Find where the given text appears and provide that cell's center as (x, y) coordinate. 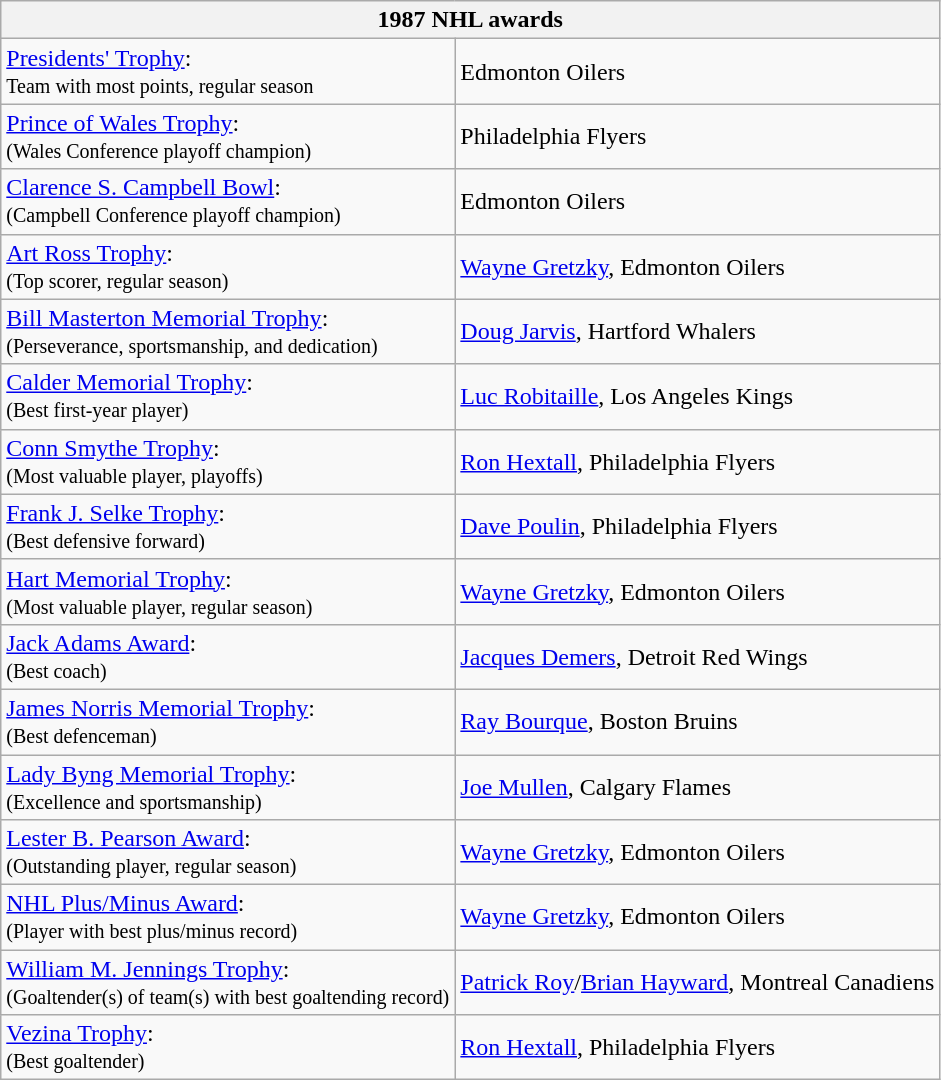
William M. Jennings Trophy:(Goaltender(s) of team(s) with best goaltending record) (228, 982)
Lester B. Pearson Award:(Outstanding player, regular season) (228, 852)
Vezina Trophy:(Best goaltender) (228, 1048)
Doug Jarvis, Hartford Whalers (698, 332)
Luc Robitaille, Los Angeles Kings (698, 396)
Calder Memorial Trophy:(Best first-year player) (228, 396)
Dave Poulin, Philadelphia Flyers (698, 526)
Ray Bourque, Boston Bruins (698, 722)
Bill Masterton Memorial Trophy:(Perseverance, sportsmanship, and dedication) (228, 332)
Jacques Demers, Detroit Red Wings (698, 656)
Presidents' Trophy:Team with most points, regular season (228, 72)
Art Ross Trophy:(Top scorer, regular season) (228, 266)
NHL Plus/Minus Award:(Player with best plus/minus record) (228, 918)
James Norris Memorial Trophy:(Best defenceman) (228, 722)
Prince of Wales Trophy:(Wales Conference playoff champion) (228, 136)
Conn Smythe Trophy:(Most valuable player, playoffs) (228, 462)
Philadelphia Flyers (698, 136)
Patrick Roy/Brian Hayward, Montreal Canadiens (698, 982)
Joe Mullen, Calgary Flames (698, 786)
Jack Adams Award:(Best coach) (228, 656)
1987 NHL awards (470, 20)
Lady Byng Memorial Trophy:(Excellence and sportsmanship) (228, 786)
Frank J. Selke Trophy:(Best defensive forward) (228, 526)
Hart Memorial Trophy:(Most valuable player, regular season) (228, 592)
Clarence S. Campbell Bowl:(Campbell Conference playoff champion) (228, 202)
